Search for the cell housing the specified text and yield its (x, y) center coordinate. 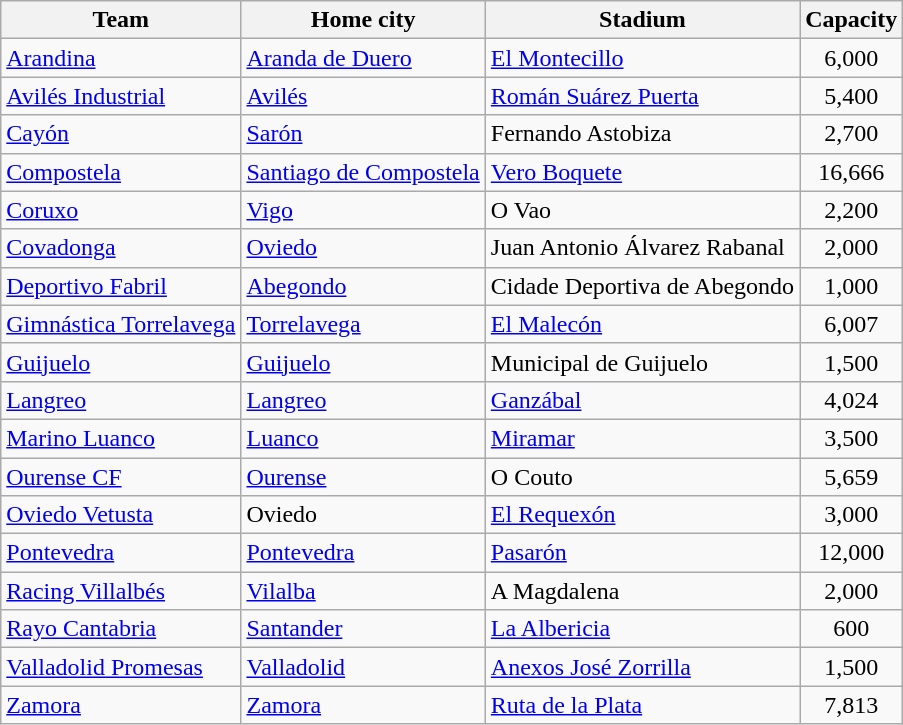
Capacity (852, 20)
Cayón (121, 134)
Compostela (121, 172)
3,500 (852, 438)
Aranda de Duero (363, 58)
Vilalba (363, 591)
7,813 (852, 705)
Arandina (121, 58)
O Vao (642, 210)
Deportivo Fabril (121, 286)
Sarón (363, 134)
Ganzábal (642, 400)
Stadium (642, 20)
Ruta de la Plata (642, 705)
2,200 (852, 210)
Marino Luanco (121, 438)
Gimnástica Torrelavega (121, 324)
Avilés Industrial (121, 96)
Rayo Cantabria (121, 629)
12,000 (852, 553)
Luanco (363, 438)
O Couto (642, 477)
Pasarón (642, 553)
Covadonga (121, 248)
Team (121, 20)
Vigo (363, 210)
Román Suárez Puerta (642, 96)
6,000 (852, 58)
Municipal de Guijuelo (642, 362)
Santiago de Compostela (363, 172)
5,659 (852, 477)
Valladolid (363, 667)
Cidade Deportiva de Abegondo (642, 286)
Vero Boquete (642, 172)
Valladolid Promesas (121, 667)
Santander (363, 629)
2,700 (852, 134)
A Magdalena (642, 591)
Anexos José Zorrilla (642, 667)
5,400 (852, 96)
El Montecillo (642, 58)
Avilés (363, 96)
Home city (363, 20)
Ourense (363, 477)
600 (852, 629)
6,007 (852, 324)
16,666 (852, 172)
Coruxo (121, 210)
3,000 (852, 515)
Oviedo Vetusta (121, 515)
1,000 (852, 286)
Fernando Astobiza (642, 134)
4,024 (852, 400)
El Malecón (642, 324)
Racing Villalbés (121, 591)
Ourense CF (121, 477)
La Albericia (642, 629)
Miramar (642, 438)
Juan Antonio Álvarez Rabanal (642, 248)
El Requexón (642, 515)
Torrelavega (363, 324)
Abegondo (363, 286)
